Return the [x, y] coordinate for the center point of the cell that contains the specified text.  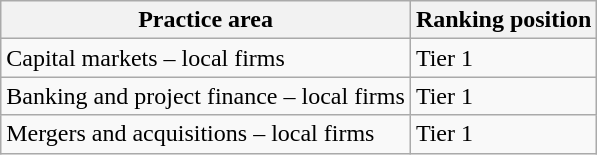
Ranking position [503, 20]
Capital markets – local firms [206, 58]
Practice area [206, 20]
Banking and project finance – local firms [206, 96]
Mergers and acquisitions – local firms [206, 134]
